Find where the given text appears and provide that cell's center as [x, y] coordinate. 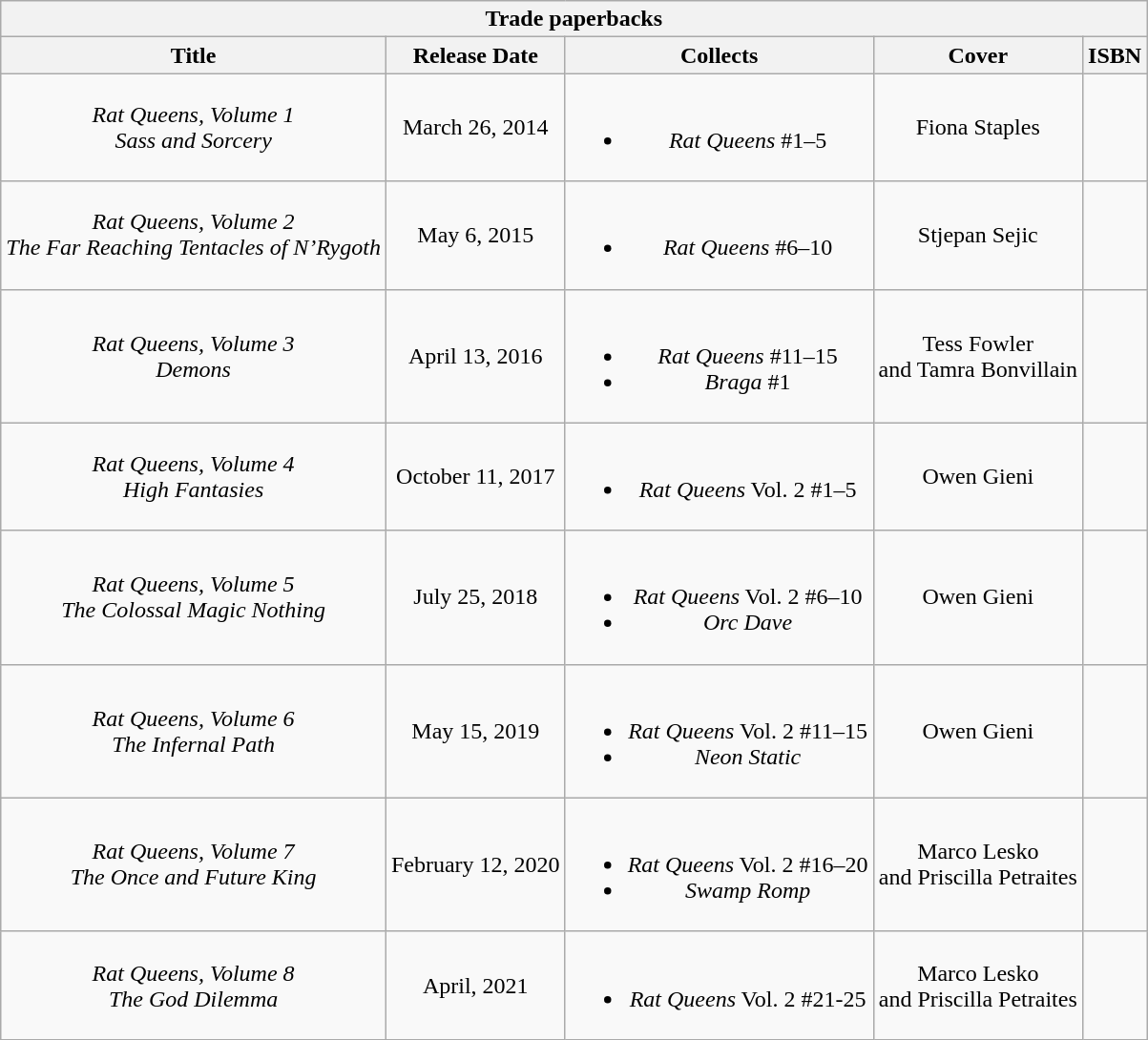
Rat Queens Vol. 2 #16–20Swamp Romp [720, 864]
April 13, 2016 [475, 356]
Rat Queens #11–15Braga #1 [720, 356]
Release Date [475, 55]
Tess Fowlerand Tamra Bonvillain [978, 356]
Title [194, 55]
Rat Queens #1–5 [720, 128]
Rat Queens Vol. 2 #6–10Orc Dave [720, 597]
Rat Queens Vol. 2 #1–5 [720, 477]
Stjepan Sejic [978, 235]
Trade paperbacks [574, 19]
May 6, 2015 [475, 235]
Fiona Staples [978, 128]
Cover [978, 55]
October 11, 2017 [475, 477]
Rat Queens, Volume 4High Fantasies [194, 477]
March 26, 2014 [475, 128]
Rat Queens, Volume 8The God Dilemma [194, 985]
Rat Queens, Volume 7The Once and Future King [194, 864]
Collects [720, 55]
July 25, 2018 [475, 597]
Rat Queens, Volume 2The Far Reaching Tentacles of N’Rygoth [194, 235]
ISBN [1115, 55]
Rat Queens, Volume 5The Colossal Magic Nothing [194, 597]
Rat Queens, Volume 3Demons [194, 356]
Rat Queens #6–10 [720, 235]
Rat Queens, Volume 1Sass and Sorcery [194, 128]
Rat Queens Vol. 2 #21-25 [720, 985]
Rat Queens, Volume 6The Infernal Path [194, 731]
Rat Queens Vol. 2 #11–15Neon Static [720, 731]
February 12, 2020 [475, 864]
April, 2021 [475, 985]
May 15, 2019 [475, 731]
